Pinpoint the cell where the given text exists, returning its (X, Y) midpoint coordinate. 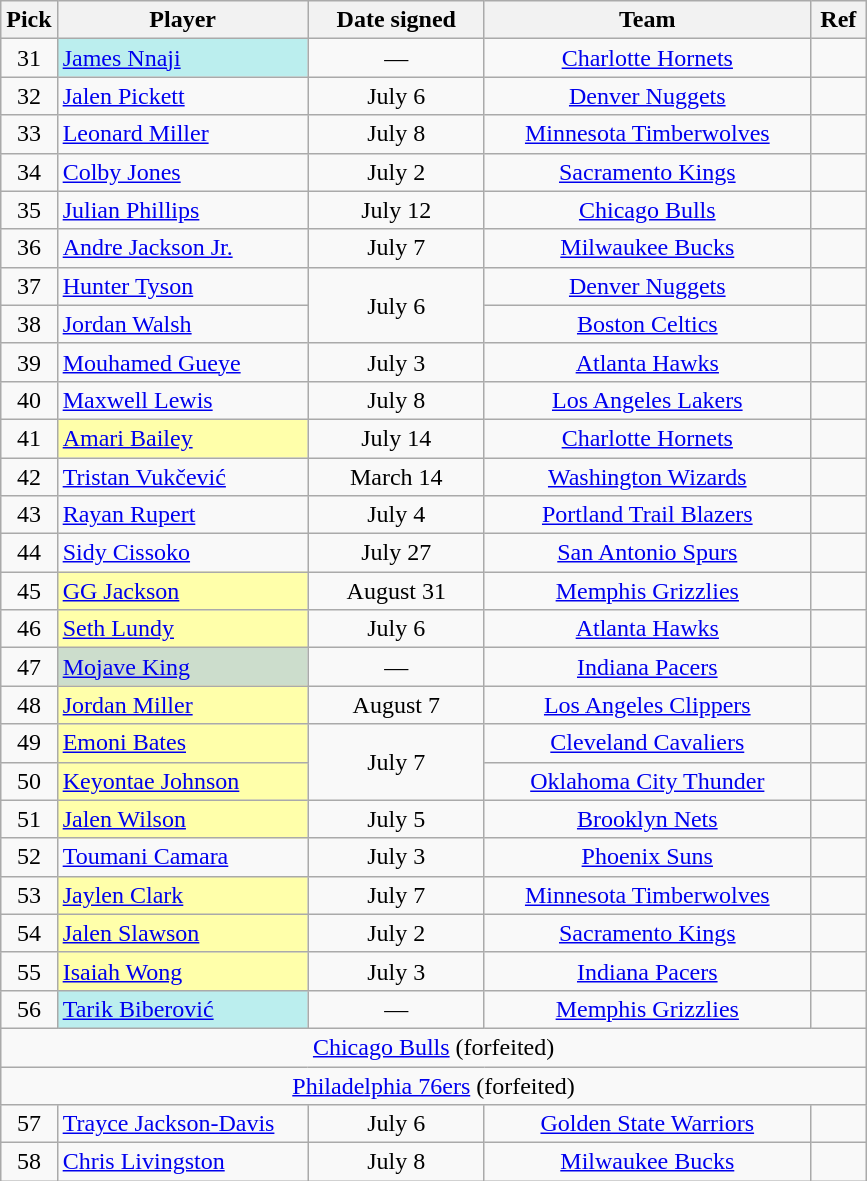
Emoni Bates (182, 743)
Golden State Warriors (647, 1124)
July 27 (396, 553)
55 (29, 971)
Andre Jackson Jr. (182, 248)
51 (29, 819)
46 (29, 629)
44 (29, 553)
Tarik Biberović (182, 1009)
37 (29, 286)
August 31 (396, 591)
36 (29, 248)
35 (29, 210)
Mojave King (182, 667)
Mouhamed Gueye (182, 362)
Tristan Vukčević (182, 477)
Jalen Slawson (182, 933)
Player (182, 20)
Chris Livingston (182, 1162)
GG Jackson (182, 591)
Los Angeles Clippers (647, 705)
July 12 (396, 210)
56 (29, 1009)
March 14 (396, 477)
July 5 (396, 819)
53 (29, 895)
49 (29, 743)
Jordan Miller (182, 705)
July 14 (396, 438)
Seth Lundy (182, 629)
Portland Trail Blazers (647, 515)
Leonard Miller (182, 134)
Jordan Walsh (182, 324)
Phoenix Suns (647, 857)
Washington Wizards (647, 477)
32 (29, 96)
45 (29, 591)
Trayce Jackson-Davis (182, 1124)
Julian Phillips (182, 210)
40 (29, 400)
July 4 (396, 515)
Amari Bailey (182, 438)
Colby Jones (182, 172)
Jaylen Clark (182, 895)
Chicago Bulls (647, 210)
48 (29, 705)
38 (29, 324)
Date signed (396, 20)
Boston Celtics (647, 324)
Sidy Cissoko (182, 553)
52 (29, 857)
33 (29, 134)
Isaiah Wong (182, 971)
Chicago Bulls (forfeited) (434, 1047)
47 (29, 667)
San Antonio Spurs (647, 553)
Toumani Camara (182, 857)
57 (29, 1124)
Jalen Pickett (182, 96)
Keyontae Johnson (182, 781)
Rayan Rupert (182, 515)
Ref (838, 20)
42 (29, 477)
Team (647, 20)
James Nnaji (182, 58)
43 (29, 515)
Philadelphia 76ers (forfeited) (434, 1085)
Pick (29, 20)
Hunter Tyson (182, 286)
34 (29, 172)
Brooklyn Nets (647, 819)
31 (29, 58)
Los Angeles Lakers (647, 400)
58 (29, 1162)
August 7 (396, 705)
Oklahoma City Thunder (647, 781)
Jalen Wilson (182, 819)
50 (29, 781)
39 (29, 362)
54 (29, 933)
41 (29, 438)
Cleveland Cavaliers (647, 743)
Maxwell Lewis (182, 400)
